Return the [X, Y] coordinate for the center point of the cell that contains the specified text.  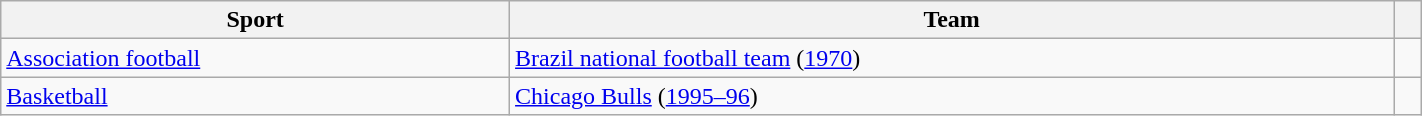
Basketball [256, 96]
Brazil national football team (1970) [952, 58]
Association football [256, 58]
Chicago Bulls (1995–96) [952, 96]
Team [952, 20]
Sport [256, 20]
